Determine the [X, Y] coordinate at the center of the cell enclosing the given text.  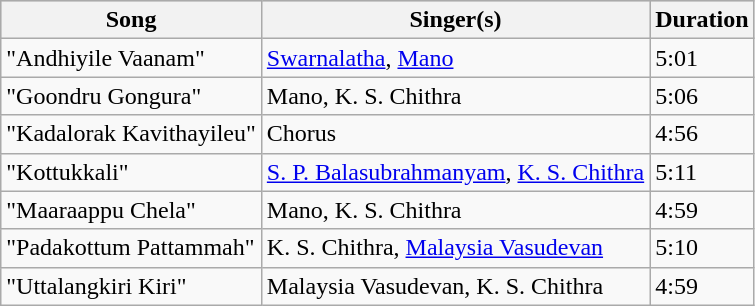
Chorus [455, 134]
5:06 [702, 96]
5:01 [702, 58]
Swarnalatha, Mano [455, 58]
S. P. Balasubrahmanyam, K. S. Chithra [455, 172]
"Maaraappu Chela" [132, 210]
5:11 [702, 172]
"Kottukkali" [132, 172]
Singer(s) [455, 20]
Malaysia Vasudevan, K. S. Chithra [455, 286]
"Kadalorak Kavithayileu" [132, 134]
"Goondru Gongura" [132, 96]
K. S. Chithra, Malaysia Vasudevan [455, 248]
4:56 [702, 134]
5:10 [702, 248]
"Andhiyile Vaanam" [132, 58]
"Uttalangkiri Kiri" [132, 286]
"Padakottum Pattammah" [132, 248]
Duration [702, 20]
Song [132, 20]
